Scan for the cell matching the given text and deliver its (X, Y) coordinate at center. 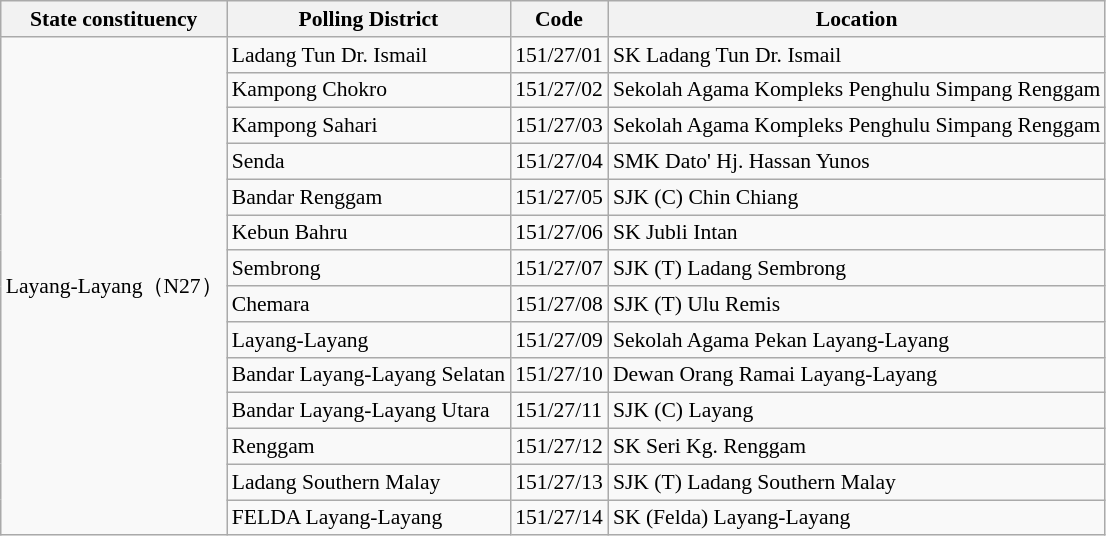
FELDA Layang-Layang (368, 518)
151/27/02 (559, 90)
Sekolah Agama Pekan Layang-Layang (857, 340)
Renggam (368, 447)
Bandar Renggam (368, 197)
Location (857, 19)
Layang-Layang（N27） (114, 286)
SK Jubli Intan (857, 233)
SJK (C) Chin Chiang (857, 197)
151/27/11 (559, 411)
Dewan Orang Ramai Layang-Layang (857, 375)
Ladang Southern Malay (368, 482)
SMK Dato' Hj. Hassan Yunos (857, 162)
Senda (368, 162)
Code (559, 19)
151/27/05 (559, 197)
151/27/08 (559, 304)
151/27/03 (559, 126)
SJK (C) Layang (857, 411)
151/27/13 (559, 482)
SK (Felda) Layang-Layang (857, 518)
Chemara (368, 304)
SK Ladang Tun Dr. Ismail (857, 55)
Sembrong (368, 269)
SJK (T) Ladang Sembrong (857, 269)
Kampong Sahari (368, 126)
Kampong Chokro (368, 90)
151/27/04 (559, 162)
151/27/09 (559, 340)
Layang-Layang (368, 340)
SJK (T) Ladang Southern Malay (857, 482)
SJK (T) Ulu Remis (857, 304)
151/27/07 (559, 269)
Kebun Bahru (368, 233)
151/27/12 (559, 447)
151/27/10 (559, 375)
State constituency (114, 19)
151/27/06 (559, 233)
151/27/14 (559, 518)
Polling District (368, 19)
Bandar Layang-Layang Utara (368, 411)
SK Seri Kg. Renggam (857, 447)
Bandar Layang-Layang Selatan (368, 375)
151/27/01 (559, 55)
Ladang Tun Dr. Ismail (368, 55)
